Capture the cell that displays the provided text and extract its (x, y) central coordinate. 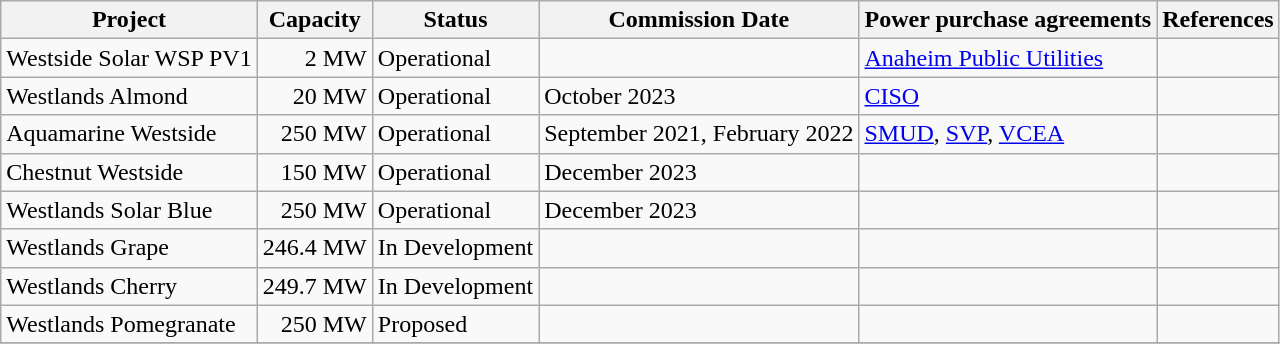
October 2023 (699, 96)
249.7 MW (314, 286)
Westlands Almond (129, 96)
Chestnut Westside (129, 172)
Anaheim Public Utilities (1008, 58)
Commission Date (699, 20)
Westlands Pomegranate (129, 324)
20 MW (314, 96)
Capacity (314, 20)
Westlands Cherry (129, 286)
Westlands Solar Blue (129, 210)
Proposed (455, 324)
References (1218, 20)
Power purchase agreements (1008, 20)
246.4 MW (314, 248)
CISO (1008, 96)
150 MW (314, 172)
September 2021, February 2022 (699, 134)
Aquamarine Westside (129, 134)
2 MW (314, 58)
Status (455, 20)
Westlands Grape (129, 248)
SMUD, SVP, VCEA (1008, 134)
Project (129, 20)
Westside Solar WSP PV1 (129, 58)
